From the cell containing the given text, extract its center point as (x, y) coordinate. 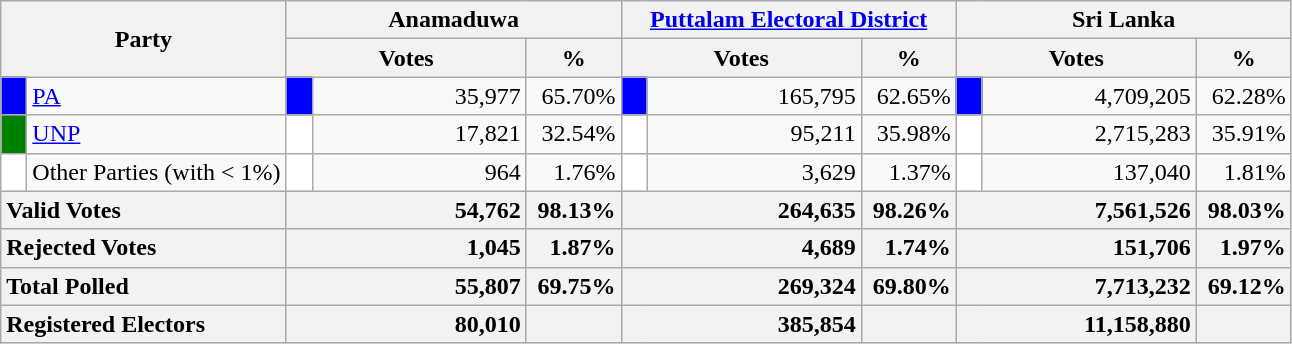
269,324 (741, 286)
7,713,232 (1076, 286)
385,854 (741, 324)
98.13% (574, 210)
62.28% (1244, 96)
3,629 (754, 172)
151,706 (1076, 248)
264,635 (741, 210)
35.98% (908, 134)
Party (144, 39)
1,045 (406, 248)
65.70% (574, 96)
Valid Votes (144, 210)
80,010 (406, 324)
98.03% (1244, 210)
PA (156, 96)
69.12% (1244, 286)
95,211 (754, 134)
54,762 (406, 210)
1.81% (1244, 172)
Sri Lanka (1124, 20)
1.87% (574, 248)
137,040 (1089, 172)
4,709,205 (1089, 96)
55,807 (406, 286)
69.80% (908, 286)
7,561,526 (1076, 210)
69.75% (574, 286)
UNP (156, 134)
35.91% (1244, 134)
32.54% (574, 134)
4,689 (741, 248)
11,158,880 (1076, 324)
1.74% (908, 248)
1.97% (1244, 248)
2,715,283 (1089, 134)
Rejected Votes (144, 248)
165,795 (754, 96)
1.37% (908, 172)
Total Polled (144, 286)
Puttalam Electoral District (788, 20)
Other Parties (with < 1%) (156, 172)
62.65% (908, 96)
35,977 (419, 96)
Anamaduwa (454, 20)
1.76% (574, 172)
17,821 (419, 134)
Registered Electors (144, 324)
964 (419, 172)
98.26% (908, 210)
